From the cell containing the given text, extract its center point as [x, y] coordinate. 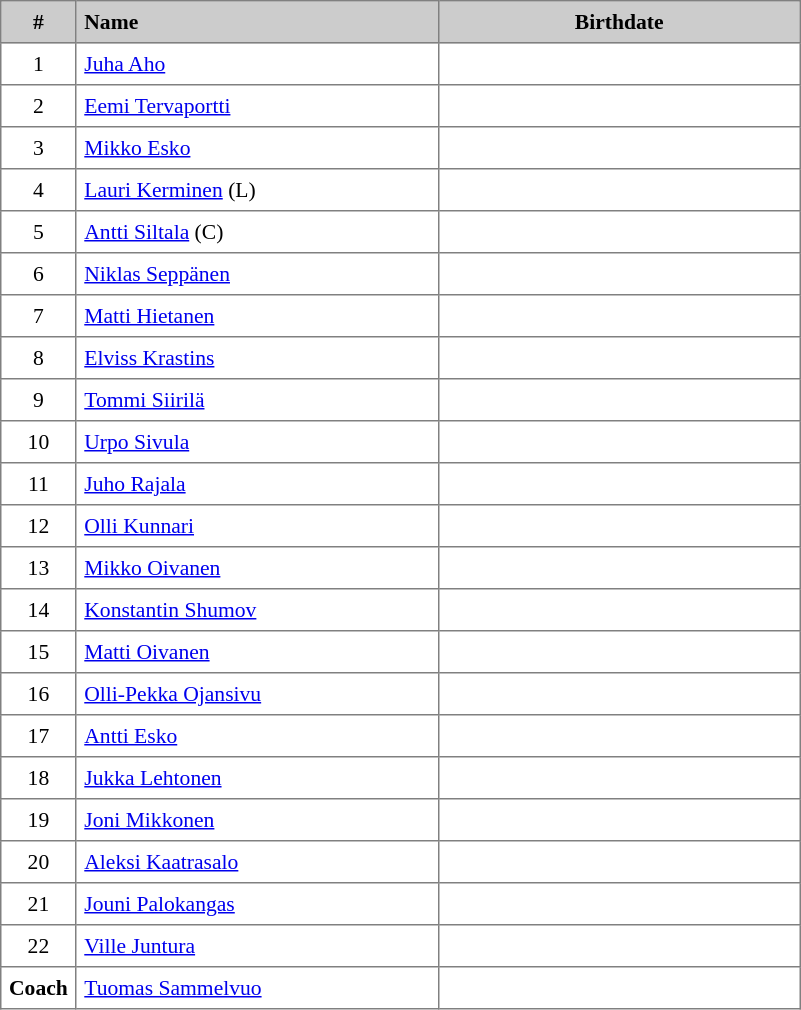
4 [38, 190]
3 [38, 148]
Ville Juntura [257, 946]
12 [38, 526]
Olli-Pekka Ojansivu [257, 694]
21 [38, 904]
# [38, 22]
Coach [38, 988]
9 [38, 400]
10 [38, 442]
14 [38, 610]
Eemi Tervaportti [257, 106]
18 [38, 778]
Aleksi Kaatrasalo [257, 862]
Konstantin Shumov [257, 610]
Olli Kunnari [257, 526]
11 [38, 484]
20 [38, 862]
Urpo Sivula [257, 442]
Juho Rajala [257, 484]
6 [38, 274]
Matti Oivanen [257, 652]
17 [38, 736]
Elviss Krastins [257, 358]
5 [38, 232]
8 [38, 358]
Juha Aho [257, 64]
1 [38, 64]
Birthdate [619, 22]
Antti Esko [257, 736]
Mikko Esko [257, 148]
Name [257, 22]
Jouni Palokangas [257, 904]
Antti Siltala (C) [257, 232]
Tommi Siirilä [257, 400]
7 [38, 316]
16 [38, 694]
Lauri Kerminen (L) [257, 190]
22 [38, 946]
15 [38, 652]
Joni Mikkonen [257, 820]
Jukka Lehtonen [257, 778]
2 [38, 106]
Mikko Oivanen [257, 568]
13 [38, 568]
Matti Hietanen [257, 316]
19 [38, 820]
Tuomas Sammelvuo [257, 988]
Niklas Seppänen [257, 274]
